Search for the cell housing the specified text and yield its (X, Y) center coordinate. 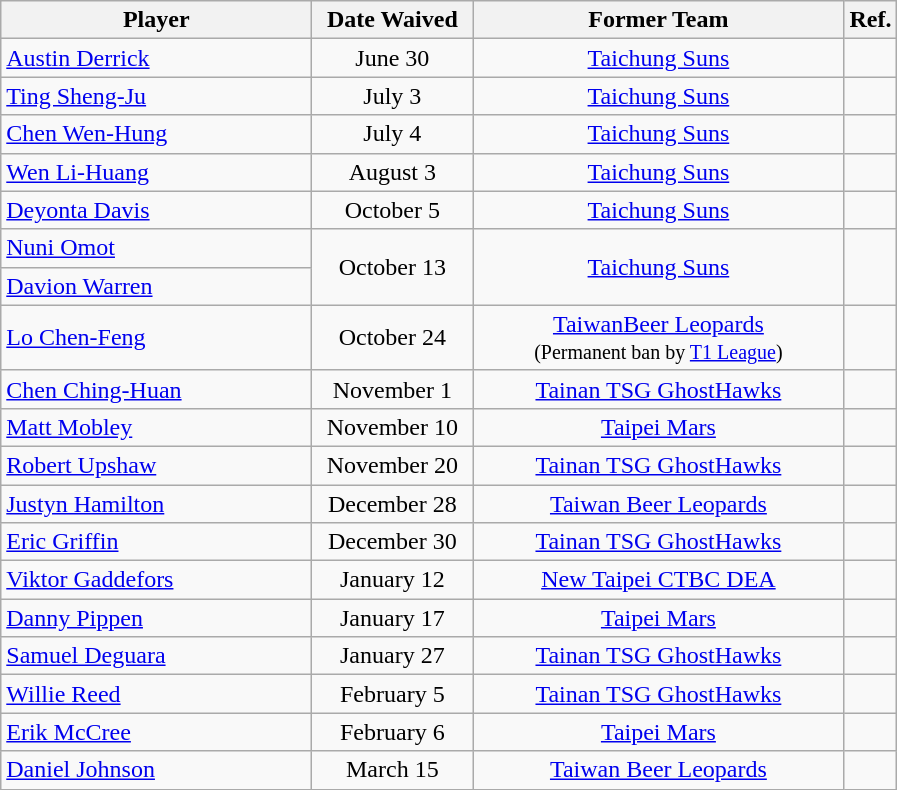
Willie Reed (156, 694)
November 1 (392, 389)
Danny Pippen (156, 618)
Date Waived (392, 20)
Viktor Gaddefors (156, 580)
October 24 (392, 338)
Matt Mobley (156, 427)
December 30 (392, 542)
TaiwanBeer Leopards(Permanent ban by T1 League) (658, 338)
November 10 (392, 427)
Ting Sheng-Ju (156, 96)
Austin Derrick (156, 58)
December 28 (392, 503)
November 20 (392, 465)
Erik McCree (156, 732)
January 17 (392, 618)
New Taipei CTBC DEA (658, 580)
February 6 (392, 732)
Justyn Hamilton (156, 503)
Nuni Omot (156, 248)
Robert Upshaw (156, 465)
July 4 (392, 134)
Deyonta Davis (156, 210)
January 27 (392, 656)
Daniel Johnson (156, 770)
October 13 (392, 267)
Former Team (658, 20)
February 5 (392, 694)
Ref. (870, 20)
Eric Griffin (156, 542)
Davion Warren (156, 286)
Wen Li-Huang (156, 172)
Chen Ching-Huan (156, 389)
June 30 (392, 58)
Samuel Deguara (156, 656)
January 12 (392, 580)
Lo Chen-Feng (156, 338)
August 3 (392, 172)
Chen Wen-Hung (156, 134)
March 15 (392, 770)
July 3 (392, 96)
October 5 (392, 210)
Player (156, 20)
